From the cell containing the given text, extract its center point as (x, y) coordinate. 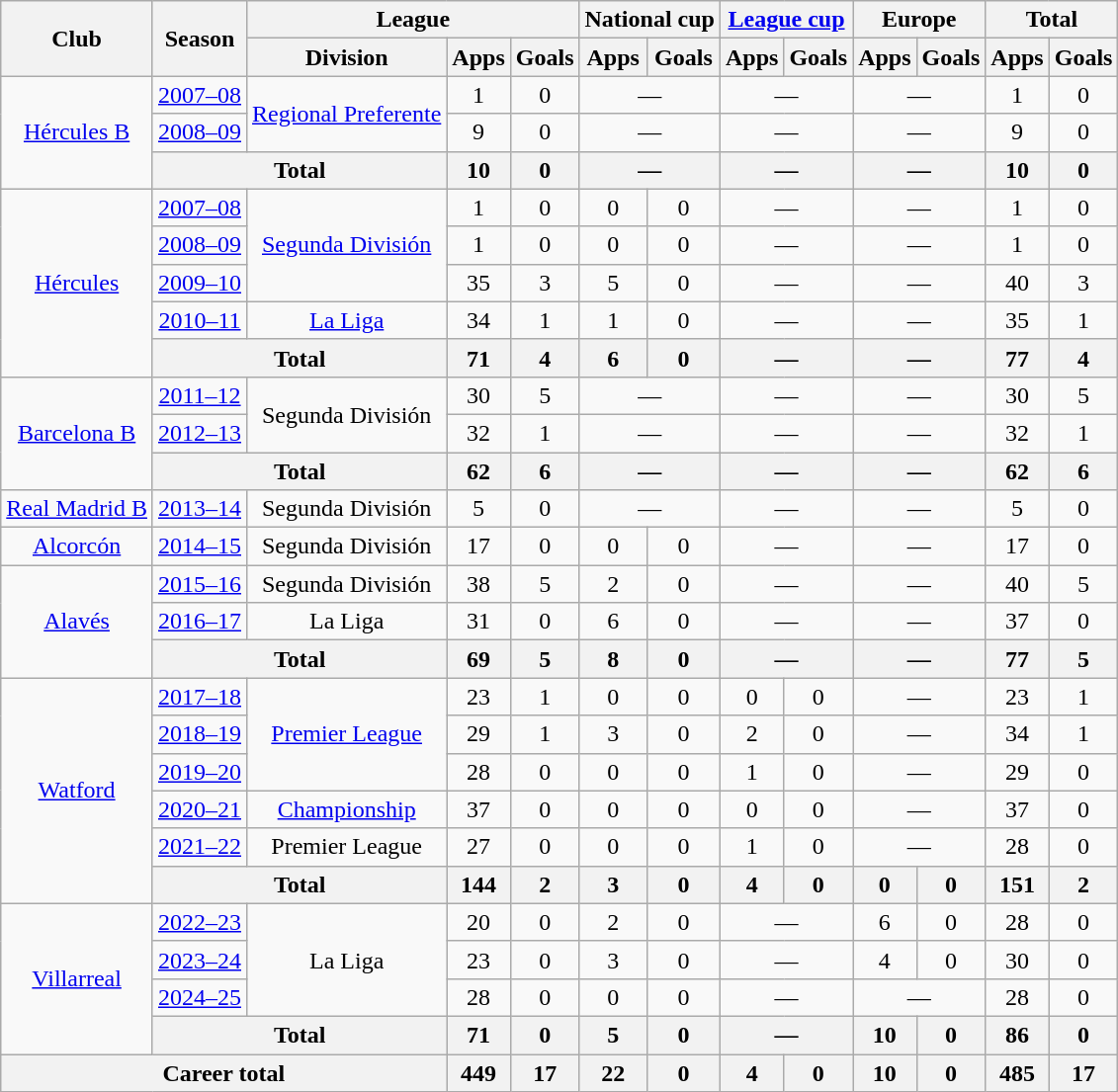
69 (478, 659)
National cup (649, 20)
Hércules (77, 283)
Barcelona B (77, 433)
Hércules B (77, 132)
20 (478, 922)
League (413, 20)
2010–11 (200, 320)
2021–22 (200, 847)
2018–19 (200, 734)
22 (613, 1072)
Alavés (77, 622)
Regional Preferente (347, 114)
2022–23 (200, 922)
2016–17 (200, 622)
2012–13 (200, 433)
Real Madrid B (77, 509)
449 (478, 1072)
31 (478, 622)
Europe (919, 20)
38 (478, 584)
2013–14 (200, 509)
144 (478, 884)
2011–12 (200, 395)
485 (1017, 1072)
Season (200, 39)
League cup (786, 20)
86 (1017, 1035)
Club (77, 39)
Division (347, 57)
2020–21 (200, 809)
Championship (347, 809)
Watford (77, 791)
2024–25 (200, 997)
8 (613, 659)
Villarreal (77, 978)
2014–15 (200, 546)
2009–10 (200, 283)
2017–18 (200, 697)
Career total (223, 1072)
2015–16 (200, 584)
Alcorcón (77, 546)
2019–20 (200, 772)
27 (478, 847)
151 (1017, 884)
2023–24 (200, 960)
